Capture the cell that displays the provided text and extract its (x, y) central coordinate. 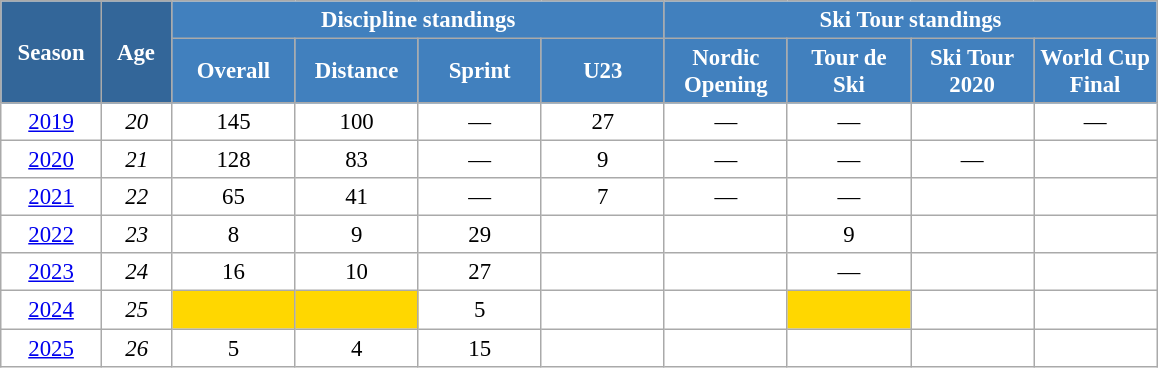
2024 (52, 310)
15 (480, 348)
Age (136, 52)
83 (356, 160)
Ski Tour standings (910, 20)
24 (136, 273)
2022 (52, 235)
NordicOpening (726, 72)
100 (356, 122)
8 (234, 235)
22 (136, 197)
29 (480, 235)
23 (136, 235)
Sprint (480, 72)
Overall (234, 72)
2019 (52, 122)
25 (136, 310)
26 (136, 348)
2020 (52, 160)
U23 (602, 72)
Ski Tour2020 (972, 72)
145 (234, 122)
4 (356, 348)
10 (356, 273)
Distance (356, 72)
Season (52, 52)
20 (136, 122)
World CupFinal (1096, 72)
7 (602, 197)
2023 (52, 273)
2021 (52, 197)
128 (234, 160)
2025 (52, 348)
41 (356, 197)
16 (234, 273)
21 (136, 160)
Tour deSki (848, 72)
65 (234, 197)
Discipline standings (418, 20)
